Provide the [x, y] coordinate of the cell's center where the given text is located.  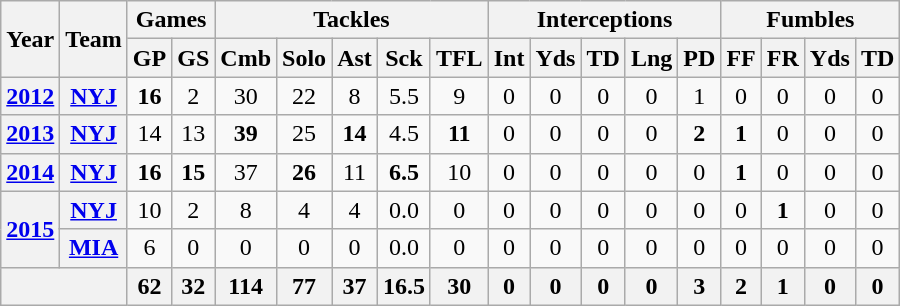
22 [304, 96]
Ast [355, 58]
13 [194, 134]
6.5 [404, 172]
Lng [651, 58]
Interceptions [604, 20]
Solo [304, 58]
FR [782, 58]
32 [194, 286]
Fumbles [810, 20]
TFL [459, 58]
16.5 [404, 286]
Sck [404, 58]
2014 [30, 172]
Cmb [246, 58]
Int [509, 58]
2013 [30, 134]
Tackles [352, 20]
15 [194, 172]
77 [304, 286]
62 [149, 286]
26 [304, 172]
Year [30, 39]
5.5 [404, 96]
GP [149, 58]
Team [94, 39]
6 [149, 248]
25 [304, 134]
9 [459, 96]
39 [246, 134]
2015 [30, 229]
114 [246, 286]
GS [194, 58]
PD [700, 58]
4.5 [404, 134]
2012 [30, 96]
3 [700, 286]
Games [170, 20]
FF [741, 58]
MIA [94, 248]
